Capture the cell that displays the provided text and extract its (X, Y) central coordinate. 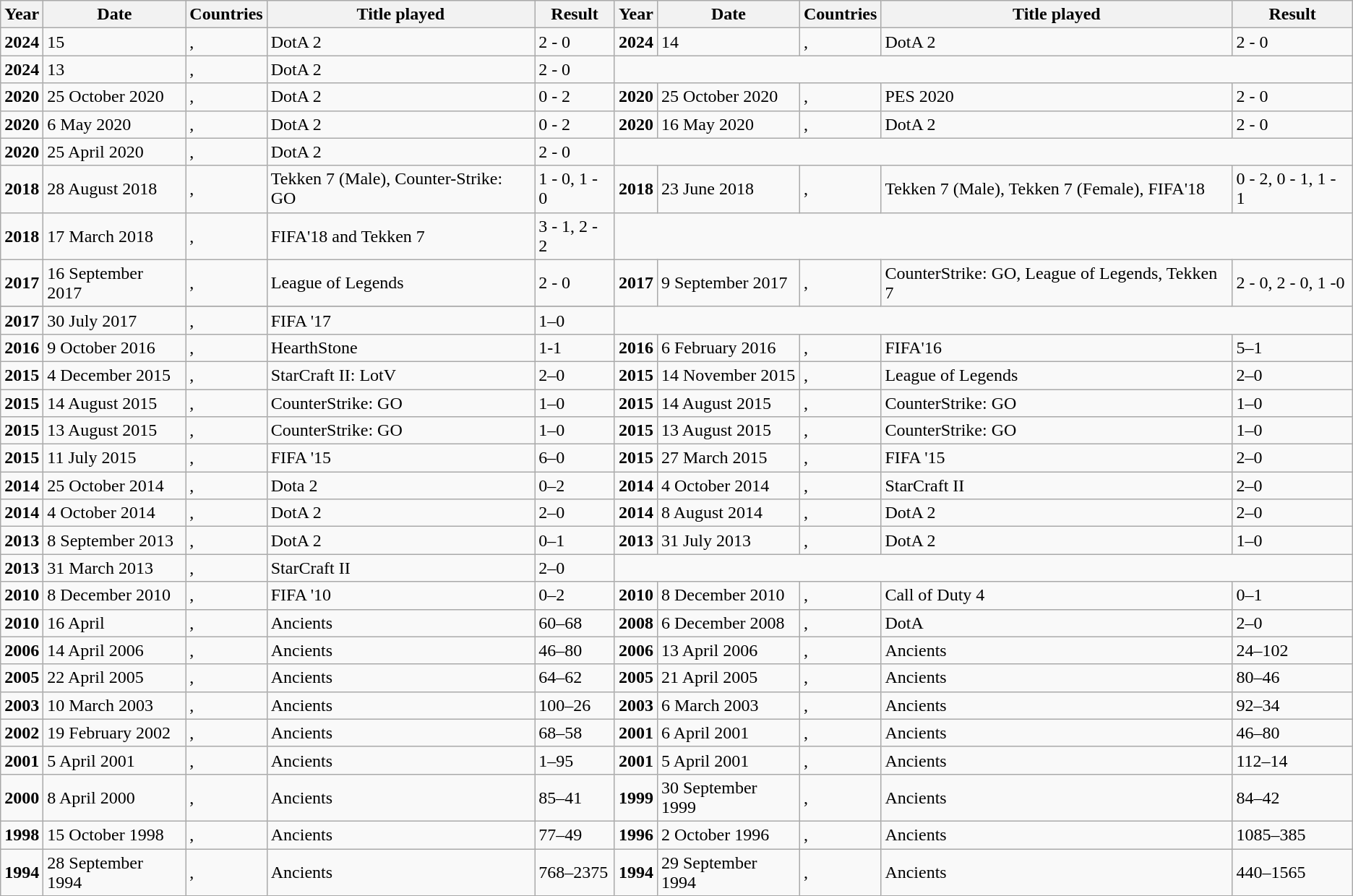
HearthStone (400, 348)
22 April 2005 (114, 678)
30 September 1999 (729, 798)
85–41 (575, 798)
2000 (22, 798)
25 October 2014 (114, 486)
1 - 0, 1 - 0 (575, 189)
1–95 (575, 760)
CounterStrike: GO, League of Legends, Tekken 7 (1057, 283)
4 December 2015 (114, 375)
8 April 2000 (114, 798)
80–46 (1292, 678)
27 March 2015 (729, 458)
1996 (636, 835)
64–62 (575, 678)
FIFA'18 and Tekken 7 (400, 236)
6 April 2001 (729, 733)
31 March 2013 (114, 568)
440–1565 (1292, 871)
FIFA'16 (1057, 348)
84–42 (1292, 798)
60–68 (575, 623)
PES 2020 (1057, 97)
DotA (1057, 623)
13 (114, 69)
25 April 2020 (114, 152)
16 September 2017 (114, 283)
2 October 1996 (729, 835)
8 August 2014 (729, 513)
24–102 (1292, 650)
30 July 2017 (114, 320)
6 May 2020 (114, 124)
14 (729, 42)
1999 (636, 798)
23 June 2018 (729, 189)
Call of Duty 4 (1057, 595)
FIFA '10 (400, 595)
1998 (22, 835)
Tekken 7 (Male), Counter-Strike: GO (400, 189)
6 March 2003 (729, 705)
100–26 (575, 705)
1085–385 (1292, 835)
21 April 2005 (729, 678)
2002 (22, 733)
16 May 2020 (729, 124)
StarCraft II: LotV (400, 375)
17 March 2018 (114, 236)
9 October 2016 (114, 348)
68–58 (575, 733)
Dota 2 (400, 486)
14 April 2006 (114, 650)
13 April 2006 (729, 650)
29 September 1994 (729, 871)
77–49 (575, 835)
0 - 2, 0 - 1, 1 - 1 (1292, 189)
FIFA '17 (400, 320)
768–2375 (575, 871)
2 - 0, 2 - 0, 1 -0 (1292, 283)
31 July 2013 (729, 540)
6–0 (575, 458)
8 September 2013 (114, 540)
6 December 2008 (729, 623)
28 August 2018 (114, 189)
1-1 (575, 348)
10 March 2003 (114, 705)
6 February 2016 (729, 348)
15 October 1998 (114, 835)
19 February 2002 (114, 733)
9 September 2017 (729, 283)
28 September 1994 (114, 871)
92–34 (1292, 705)
15 (114, 42)
16 April (114, 623)
5–1 (1292, 348)
14 November 2015 (729, 375)
Tekken 7 (Male), Tekken 7 (Female), FIFA'18 (1057, 189)
2008 (636, 623)
3 - 1, 2 - 2 (575, 236)
112–14 (1292, 760)
11 July 2015 (114, 458)
